Find where the given text appears and provide that cell's center as (x, y) coordinate. 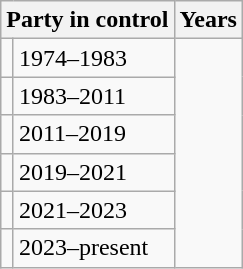
2021–2023 (94, 210)
Years (208, 20)
1983–2011 (94, 96)
Party in control (88, 20)
2023–present (94, 248)
1974–1983 (94, 58)
2019–2021 (94, 172)
2011–2019 (94, 134)
